Scan for the cell matching the given text and deliver its [x, y] coordinate at center. 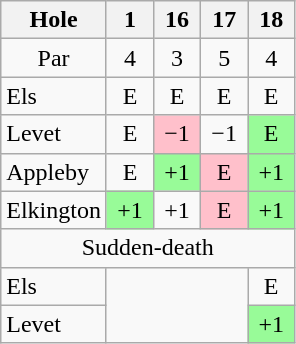
18 [272, 20]
Elkington [54, 210]
Sudden-death [148, 248]
1 [130, 20]
3 [178, 58]
Par [54, 58]
Hole [54, 20]
Appleby [54, 172]
16 [178, 20]
17 [224, 20]
5 [224, 58]
